Return the (X, Y) coordinate for the center point of the cell that contains the specified text.  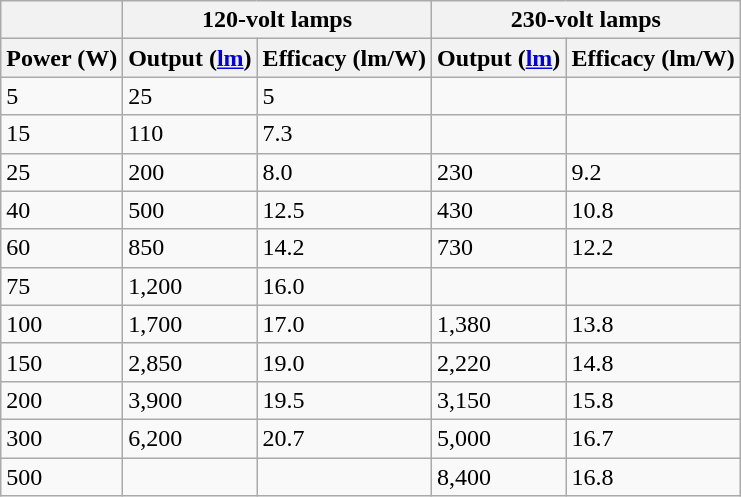
19.0 (344, 362)
14.8 (653, 362)
14.2 (344, 248)
10.8 (653, 210)
60 (62, 248)
12.2 (653, 248)
730 (498, 248)
6,200 (190, 438)
430 (498, 210)
2,850 (190, 362)
1,700 (190, 324)
300 (62, 438)
5,000 (498, 438)
15 (62, 134)
8,400 (498, 477)
13.8 (653, 324)
230 (498, 172)
150 (62, 362)
3,900 (190, 400)
19.5 (344, 400)
7.3 (344, 134)
9.2 (653, 172)
16.8 (653, 477)
16.7 (653, 438)
8.0 (344, 172)
3,150 (498, 400)
2,220 (498, 362)
40 (62, 210)
110 (190, 134)
Power (W) (62, 58)
100 (62, 324)
16.0 (344, 286)
850 (190, 248)
1,380 (498, 324)
120-volt lamps (278, 20)
15.8 (653, 400)
12.5 (344, 210)
20.7 (344, 438)
230-volt lamps (586, 20)
17.0 (344, 324)
75 (62, 286)
1,200 (190, 286)
